For the text-containing cell, return its midpoint in (X, Y) coordinate format. 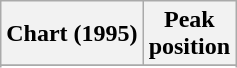
Peakposition (189, 34)
Chart (1995) (72, 34)
